Output the [x, y] coordinate of the center of the cell containing the given text.  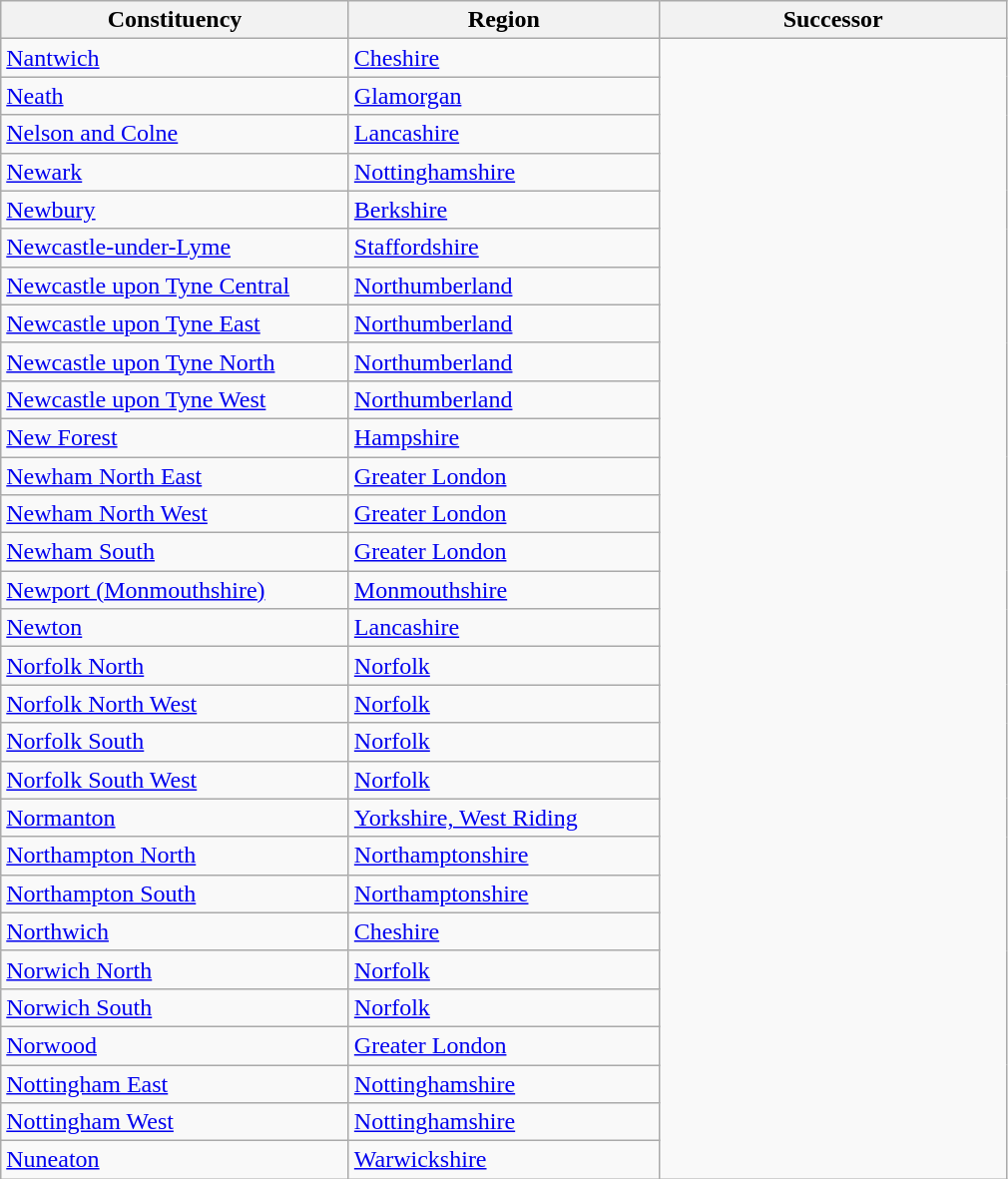
Northwich [176, 931]
Norfolk South [176, 742]
Northampton North [176, 856]
Hampshire [503, 437]
Newham South [176, 552]
Glamorgan [503, 96]
Region [503, 20]
Nottingham West [176, 1122]
Newham North East [176, 476]
Norwood [176, 1045]
Yorkshire, West Riding [503, 818]
Berkshire [503, 210]
Staffordshire [503, 248]
Newbury [176, 210]
Norwich South [176, 1007]
Norfolk North [176, 666]
Nantwich [176, 58]
Neath [176, 96]
Monmouthshire [503, 590]
Newham North West [176, 514]
Newcastle-under-Lyme [176, 248]
Successor [832, 20]
Newcastle upon Tyne North [176, 361]
Constituency [176, 20]
Newport (Monmouthshire) [176, 590]
Newcastle upon Tyne Central [176, 286]
Nelson and Colne [176, 134]
Norwich North [176, 969]
Warwickshire [503, 1160]
Norfolk South West [176, 780]
Newark [176, 172]
Newton [176, 628]
Northampton South [176, 893]
Nuneaton [176, 1160]
Nottingham East [176, 1083]
Normanton [176, 818]
Norfolk North West [176, 704]
Newcastle upon Tyne East [176, 323]
New Forest [176, 437]
Newcastle upon Tyne West [176, 399]
